Capture the cell that displays the provided text and extract its (x, y) central coordinate. 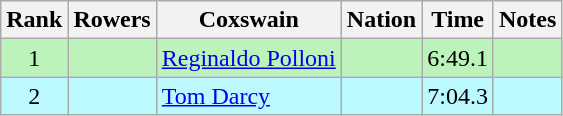
Coxswain (248, 20)
Rank (34, 20)
6:49.1 (458, 58)
Reginaldo Polloni (248, 58)
Nation (381, 20)
Rowers (112, 20)
2 (34, 96)
1 (34, 58)
Time (458, 20)
Notes (527, 20)
Tom Darcy (248, 96)
7:04.3 (458, 96)
